For the text-containing cell, return its midpoint in (X, Y) coordinate format. 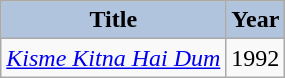
Kisme Kitna Hai Dum (114, 58)
Year (256, 20)
Title (114, 20)
1992 (256, 58)
